Scan for the cell matching the given text and deliver its (x, y) coordinate at center. 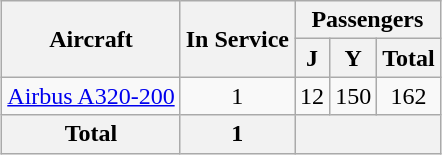
12 (312, 96)
Y (354, 58)
Passengers (368, 20)
150 (354, 96)
In Service (237, 39)
Airbus A320-200 (91, 96)
162 (409, 96)
Aircraft (91, 39)
J (312, 58)
